Provide the [X, Y] coordinate of the cell's center where the given text is located.  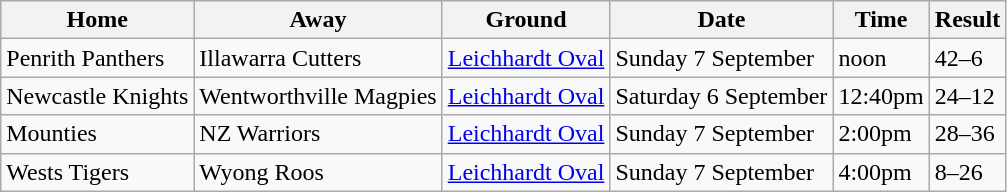
Time [881, 20]
Wests Tigers [98, 172]
Wyong Roos [318, 172]
NZ Warriors [318, 134]
Illawarra Cutters [318, 58]
24–12 [967, 96]
4:00pm [881, 172]
Saturday 6 September [722, 96]
Home [98, 20]
28–36 [967, 134]
Result [967, 20]
Mounties [98, 134]
Newcastle Knights [98, 96]
Wentworthville Magpies [318, 96]
42–6 [967, 58]
Away [318, 20]
Ground [526, 20]
noon [881, 58]
Penrith Panthers [98, 58]
12:40pm [881, 96]
2:00pm [881, 134]
8–26 [967, 172]
Date [722, 20]
